Output the (x, y) coordinate of the center of the cell containing the given text.  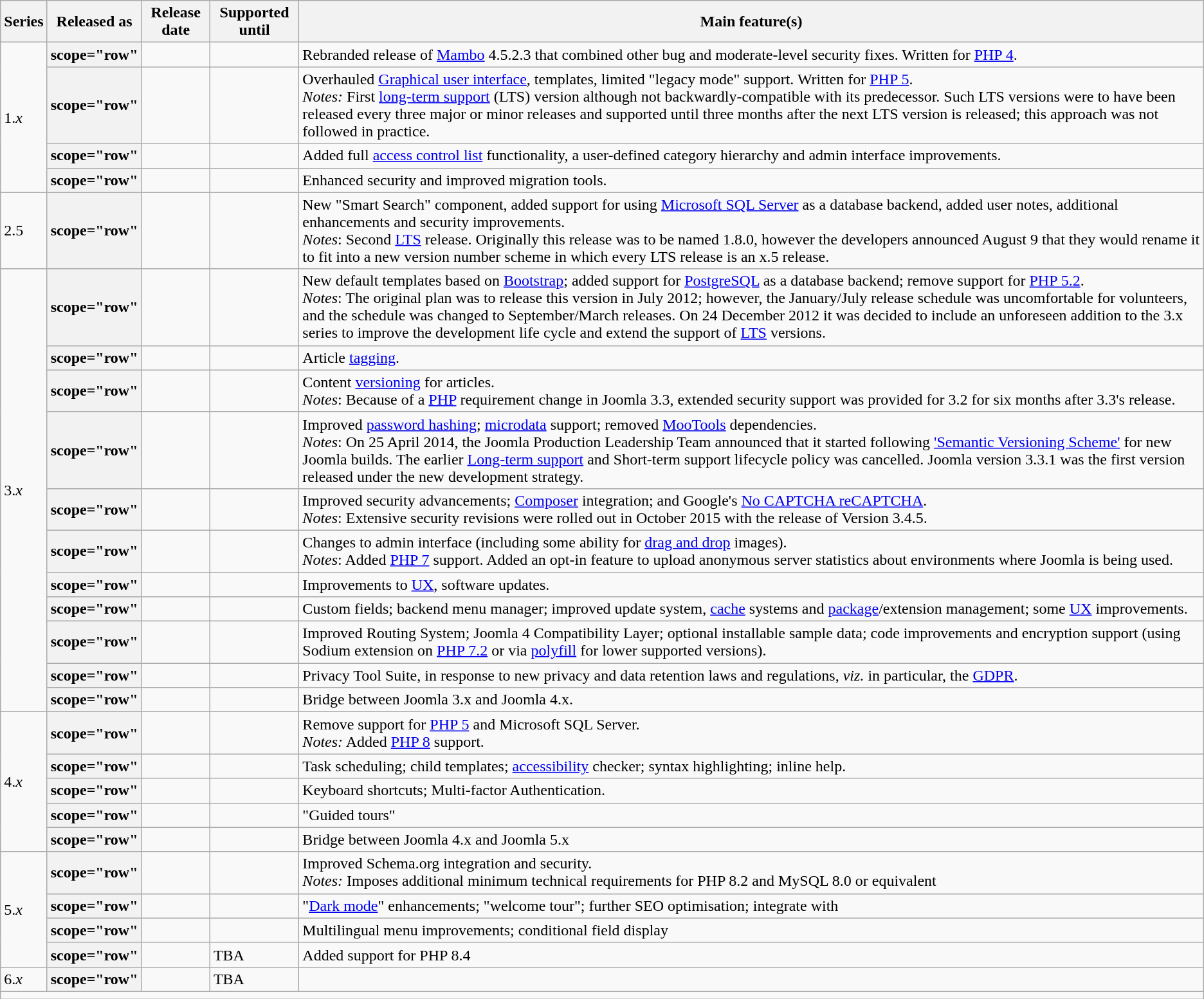
6.x (24, 979)
4.x (24, 782)
Article tagging. (751, 358)
Added support for PHP 8.4 (751, 955)
Remove support for PHP 5 and Microsoft SQL Server.Notes: Added PHP 8 support. (751, 733)
5.x (24, 910)
Rebranded release of Mambo 4.5.2.3 that combined other bug and moderate-level security fixes. Written for PHP 4. (751, 55)
2.5 (24, 230)
Bridge between Joomla 3.x and Joomla 4.x. (751, 700)
Improvements to UX, software updates. (751, 585)
Added full access control list functionality, a user-defined category hierarchy and admin interface improvements. (751, 156)
Privacy Tool Suite, in response to new privacy and data retention laws and regulations, viz. in particular, the GDPR. (751, 675)
Keyboard shortcuts; Multi-factor Authentication. (751, 791)
Series (24, 22)
Multilingual menu improvements; conditional field display (751, 930)
Bridge between Joomla 4.x and Joomla 5.x (751, 839)
Release date (176, 22)
Released as (94, 22)
Improved Schema.org integration and security.Notes: Imposes additional minimum technical requirements for PHP 8.2 and MySQL 8.0 or equivalent (751, 872)
1.x (24, 117)
Enhanced security and improved migration tools. (751, 180)
"Dark mode" enhancements; "welcome tour"; further SEO optimisation; integrate with (751, 906)
3.x (24, 490)
"Guided tours" (751, 815)
Custom fields; backend menu manager; improved update system, cache systems and package/extension management; some UX improvements. (751, 609)
Task scheduling; child templates; accessibility checker; syntax highlighting; inline help. (751, 766)
Supported until (254, 22)
Main feature(s) (751, 22)
